Detect which cell encompasses the target text, then output its [X, Y] center coordinate. 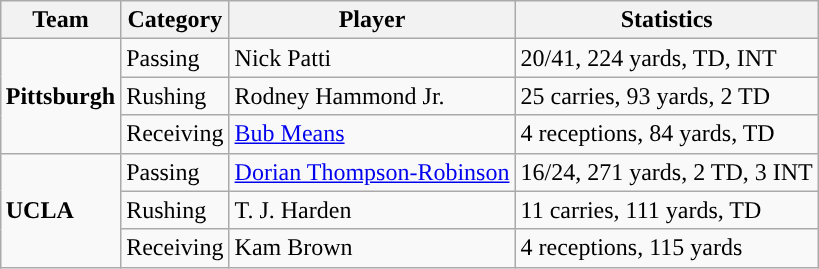
Player [372, 20]
Statistics [666, 20]
4 receptions, 84 yards, TD [666, 134]
Nick Patti [372, 58]
20/41, 224 yards, TD, INT [666, 58]
4 receptions, 115 yards [666, 248]
Dorian Thompson-Robinson [372, 172]
Bub Means [372, 134]
Team [60, 20]
Pittsburgh [60, 96]
T. J. Harden [372, 210]
25 carries, 93 yards, 2 TD [666, 96]
UCLA [60, 210]
Kam Brown [372, 248]
11 carries, 111 yards, TD [666, 210]
16/24, 271 yards, 2 TD, 3 INT [666, 172]
Rodney Hammond Jr. [372, 96]
Category [175, 20]
